From the cell containing the given text, extract its center point as (x, y) coordinate. 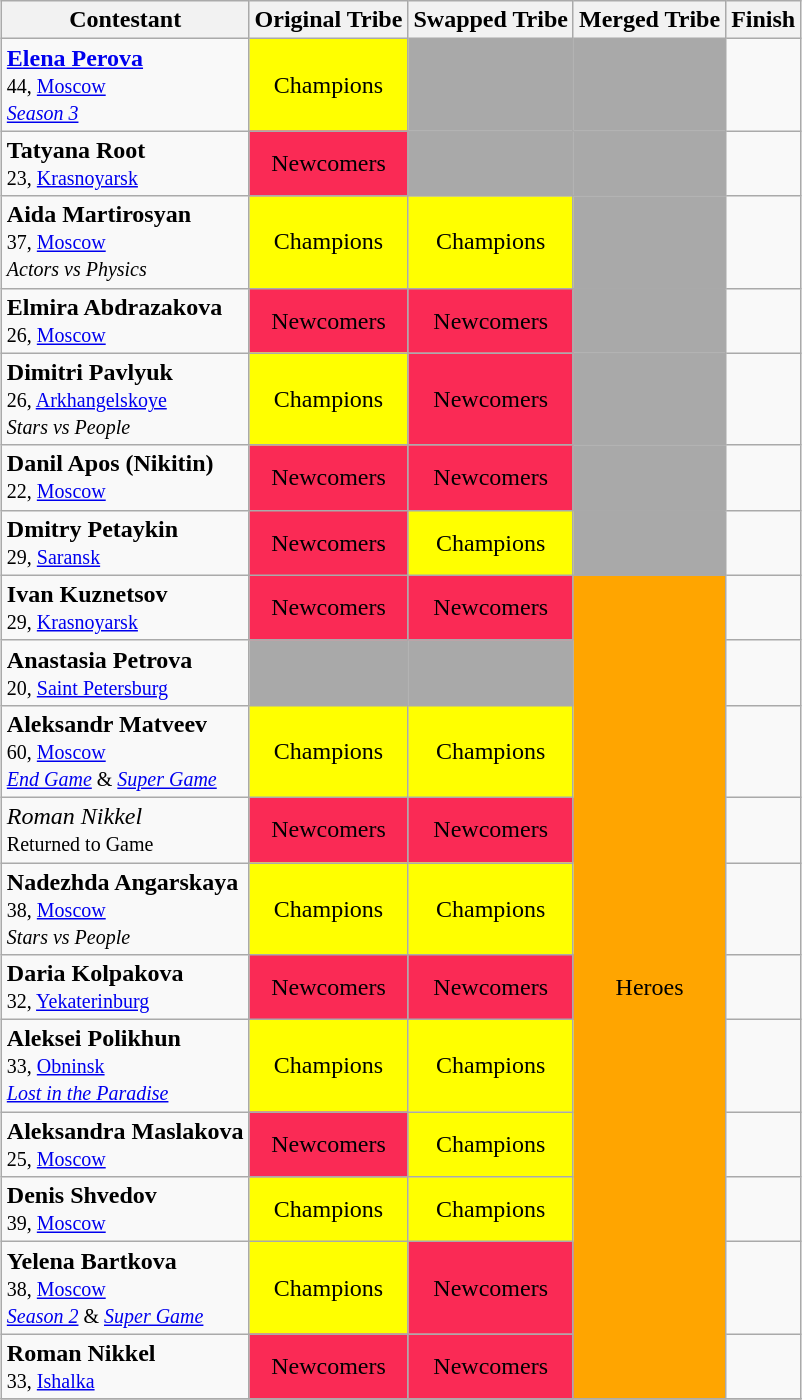
Ivan Kuznetsov29, Krasnoyarsk (125, 608)
Denis Shvedov39, Moscow (125, 1210)
Original Tribe (328, 20)
Elmira Abdrazakova26, Moscow (125, 320)
Contestant (125, 20)
Merged Tribe (649, 20)
Roman Nikkel33, Ishalka (125, 1366)
Danil Apos (Nikitin)22, Moscow (125, 478)
Heroes (649, 987)
Anastasia Petrova20, Saint Petersburg (125, 672)
Yelena Bartkova38, Moscow Season 2 & Super Game (125, 1288)
Aleksandra Maslakova25, Moscow (125, 1144)
Elena Perova44, MoscowSeason 3 (125, 85)
Aleksandr Matveev60, Moscow End Game & Super Game (125, 751)
Aida Martirosyan37, MoscowActors vs Physics (125, 242)
Dmitry Petaykin29, Saransk (125, 542)
Aleksei Polikhun33, Obninsk Lost in the Paradise (125, 1066)
Swapped Tribe (491, 20)
Dimitri Pavlyuk26, Arkhangelskoye Stars vs People (125, 399)
Nadezhda Angarskaya38, Moscow Stars vs People (125, 908)
Finish (764, 20)
Roman NikkelReturned to Game (125, 830)
Daria Kolpakova32, Yekaterinburg (125, 988)
Tatyana Root23, Krasnoyarsk (125, 164)
